Return [x, y] of the center of cell containing provided text 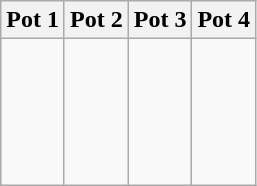
Pot 3 [160, 20]
Pot 4 [224, 20]
Pot 1 [33, 20]
Pot 2 [96, 20]
